Locate the cell with the specified text and output its [x, y] center coordinate. 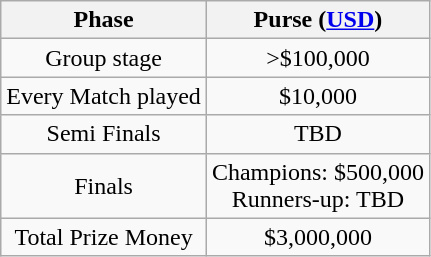
Purse (USD) [318, 20]
$10,000 [318, 96]
$3,000,000 [318, 237]
>$100,000 [318, 58]
Group stage [104, 58]
Phase [104, 20]
TBD [318, 134]
Semi Finals [104, 134]
Total Prize Money [104, 237]
Every Match played [104, 96]
Champions: $500,000 Runners-up: TBD [318, 186]
Finals [104, 186]
